Determine the (x, y) coordinate at the center of the cell enclosing the given text.  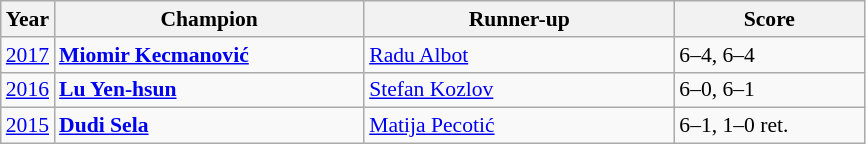
Score (769, 19)
Matija Pecotić (519, 126)
2017 (28, 55)
2016 (28, 90)
Runner-up (519, 19)
Radu Albot (519, 55)
6–4, 6–4 (769, 55)
Stefan Kozlov (519, 90)
6–0, 6–1 (769, 90)
2015 (28, 126)
Year (28, 19)
6–1, 1–0 ret. (769, 126)
Lu Yen-hsun (209, 90)
Miomir Kecmanović (209, 55)
Champion (209, 19)
Dudi Sela (209, 126)
